Extract the [X, Y] coordinate from the center of the cell holding the provided text.  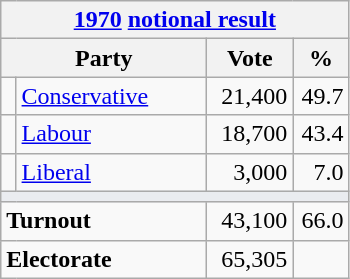
% [321, 58]
Liberal [112, 172]
Labour [112, 134]
Party [104, 58]
43.4 [321, 134]
Electorate [104, 259]
1970 notional result [175, 20]
7.0 [321, 172]
18,700 [250, 134]
49.7 [321, 96]
21,400 [250, 96]
Turnout [104, 221]
43,100 [250, 221]
Conservative [112, 96]
65,305 [250, 259]
3,000 [250, 172]
Vote [250, 58]
66.0 [321, 221]
